For the text-containing cell, return its midpoint in (x, y) coordinate format. 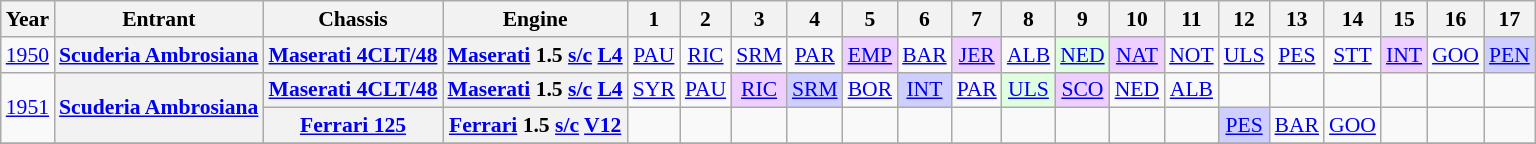
Year (28, 19)
EMP (870, 55)
10 (1137, 19)
SYR (654, 90)
Entrant (158, 19)
9 (1082, 19)
Engine (534, 19)
BOR (870, 90)
1 (654, 19)
16 (1456, 19)
4 (815, 19)
14 (1352, 19)
12 (1244, 19)
11 (1191, 19)
Chassis (352, 19)
2 (706, 19)
7 (977, 19)
13 (1298, 19)
SCO (1082, 90)
Ferrari 125 (352, 126)
JER (977, 55)
15 (1404, 19)
Ferrari 1.5 s/c V12 (534, 126)
17 (1510, 19)
6 (924, 19)
1950 (28, 55)
8 (1028, 19)
STT (1352, 55)
PEN (1510, 55)
3 (759, 19)
1951 (28, 108)
NOT (1191, 55)
5 (870, 19)
NAT (1137, 55)
